For the text-containing cell, return its midpoint in (X, Y) coordinate format. 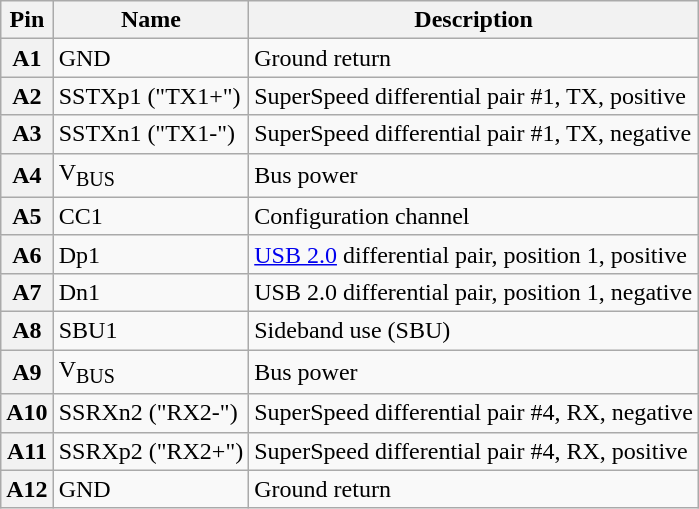
A10 (27, 413)
USB 2.0 differential pair, position 1, positive (474, 254)
SuperSpeed differential pair #1, TX, negative (474, 134)
CC1 (151, 216)
USB 2.0 differential pair, position 1, negative (474, 292)
A12 (27, 489)
A9 (27, 372)
SuperSpeed differential pair #1, TX, positive (474, 96)
SSRXp2 ("RX2+") (151, 451)
SSRXn2 ("RX2-") (151, 413)
A3 (27, 134)
Configuration channel (474, 216)
SSTXp1 ("TX1+") (151, 96)
A1 (27, 58)
Dp1 (151, 254)
A5 (27, 216)
Name (151, 20)
A4 (27, 175)
A6 (27, 254)
Sideband use (SBU) (474, 331)
SBU1 (151, 331)
Dn1 (151, 292)
SuperSpeed differential pair #4, RX, positive (474, 451)
A7 (27, 292)
A11 (27, 451)
SuperSpeed differential pair #4, RX, negative (474, 413)
Description (474, 20)
Pin (27, 20)
A2 (27, 96)
A8 (27, 331)
SSTXn1 ("TX1-") (151, 134)
